Search for the cell housing the specified text and yield its [X, Y] center coordinate. 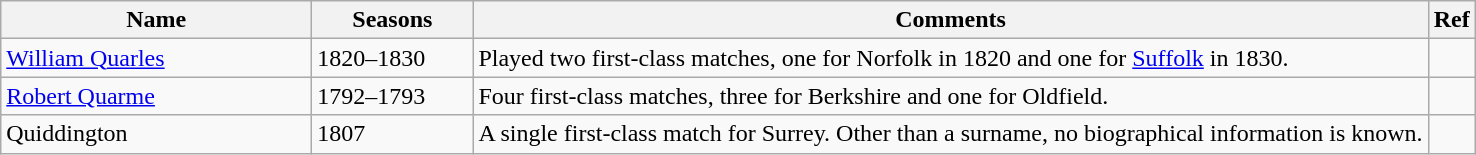
Seasons [392, 20]
Four first-class matches, three for Berkshire and one for Oldfield. [950, 96]
Robert Quarme [156, 96]
1820–1830 [392, 58]
1792–1793 [392, 96]
A single first-class match for Surrey. Other than a surname, no biographical information is known. [950, 134]
Ref [1452, 20]
William Quarles [156, 58]
Comments [950, 20]
Played two first-class matches, one for Norfolk in 1820 and one for Suffolk in 1830. [950, 58]
Quiddington [156, 134]
1807 [392, 134]
Name [156, 20]
